Find where the given text appears and provide that cell's center as (X, Y) coordinate. 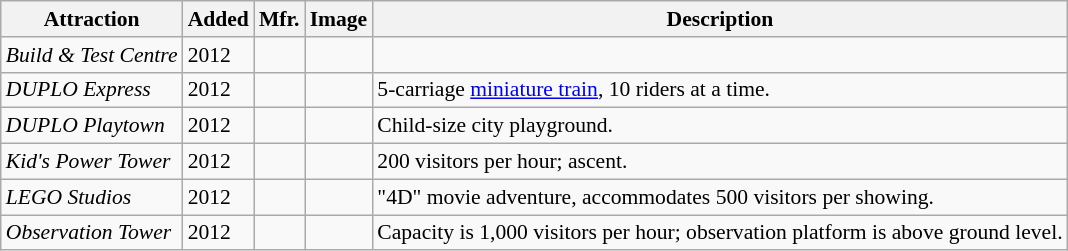
Observation Tower (92, 233)
Mfr. (280, 19)
Build & Test Centre (92, 55)
Child-size city playground. (720, 126)
Capacity is 1,000 visitors per hour; observation platform is above ground level. (720, 233)
DUPLO Express (92, 90)
200 visitors per hour; ascent. (720, 162)
Image (339, 19)
Added (218, 19)
LEGO Studios (92, 197)
Description (720, 19)
DUPLO Playtown (92, 126)
Attraction (92, 19)
Kid's Power Tower (92, 162)
5-carriage miniature train, 10 riders at a time. (720, 90)
"4D" movie adventure, accommodates 500 visitors per showing. (720, 197)
